From the cell containing the given text, extract its center point as [x, y] coordinate. 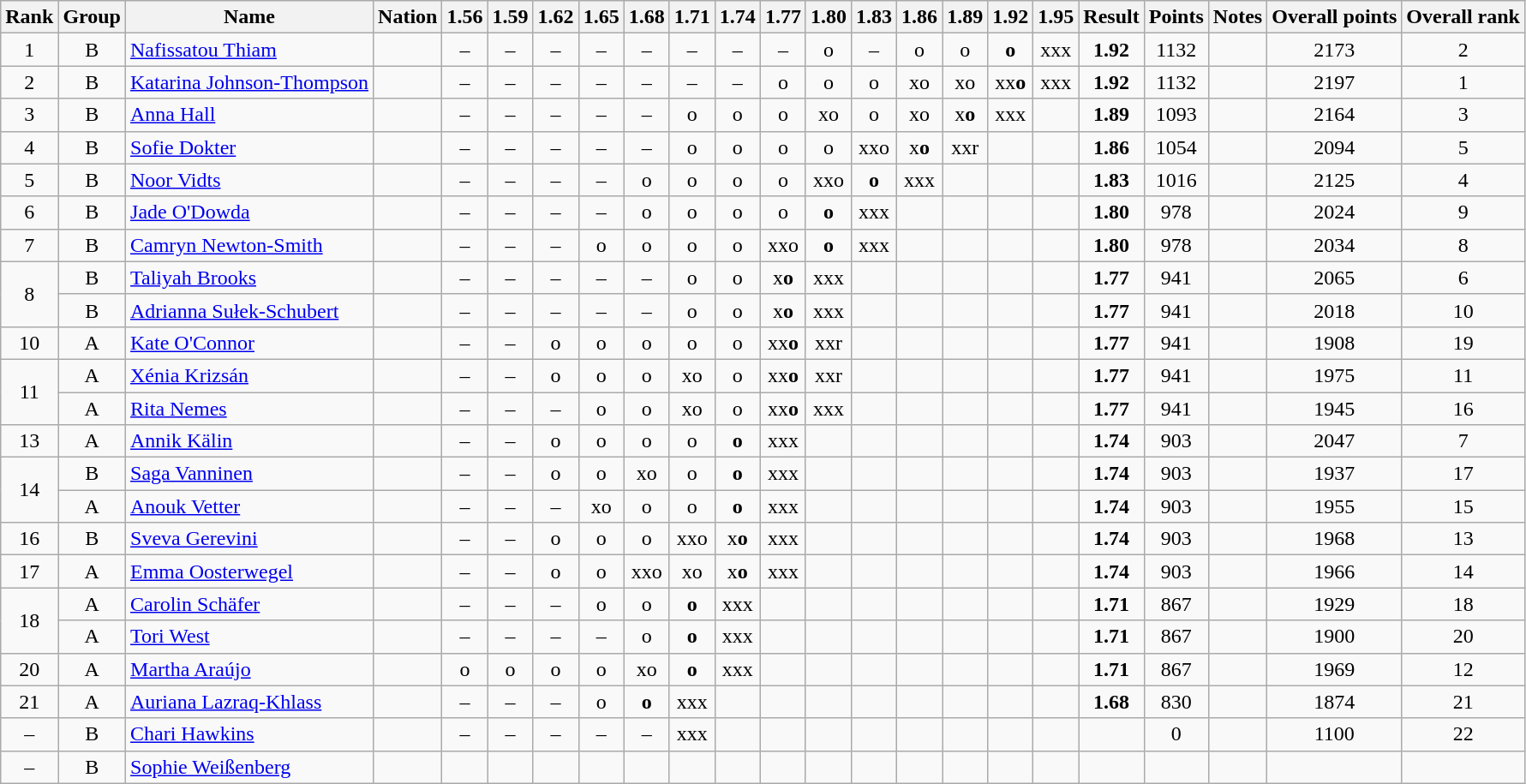
Xénia Krizsán [250, 375]
1968 [1335, 539]
15 [1463, 506]
1.95 [1056, 17]
Saga Vanninen [250, 474]
1975 [1335, 375]
9 [1463, 212]
1.62 [555, 17]
Sofie Dokter [250, 147]
Carolin Schäfer [250, 604]
2197 [1335, 82]
Anna Hall [250, 115]
1054 [1176, 147]
1874 [1335, 702]
Nafissatou Thiam [250, 50]
1937 [1335, 474]
Result [1111, 17]
2024 [1335, 212]
2173 [1335, 50]
Emma Oosterwegel [250, 572]
1093 [1176, 115]
1.65 [601, 17]
1016 [1176, 180]
Tori West [250, 637]
Overall rank [1463, 17]
2125 [1335, 180]
Noor Vidts [250, 180]
Rank [29, 17]
Auriana Lazraq-Khlass [250, 702]
Jade O'Dowda [250, 212]
2065 [1335, 278]
Anouk Vetter [250, 506]
1955 [1335, 506]
Points [1176, 17]
19 [1463, 343]
2164 [1335, 115]
1945 [1335, 409]
1908 [1335, 343]
1100 [1335, 734]
Kate O'Connor [250, 343]
2094 [1335, 147]
Name [250, 17]
0 [1176, 734]
830 [1176, 702]
Overall points [1335, 17]
Adrianna Sułek-Schubert [250, 310]
22 [1463, 734]
Nation [408, 17]
Katarina Johnson-Thompson [250, 82]
Sveva Gerevini [250, 539]
1969 [1335, 669]
Group [93, 17]
Camryn Newton-Smith [250, 245]
1.59 [511, 17]
1.56 [464, 17]
Rita Nemes [250, 409]
Sophie Weißenberg [250, 767]
2018 [1335, 310]
Chari Hawkins [250, 734]
Annik Kälin [250, 441]
12 [1463, 669]
2034 [1335, 245]
1966 [1335, 572]
Notes [1237, 17]
Taliyah Brooks [250, 278]
Martha Araújo [250, 669]
1929 [1335, 604]
2047 [1335, 441]
1900 [1335, 637]
